Output the (X, Y) coordinate of the center of the cell containing the given text.  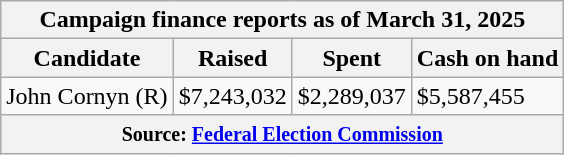
Candidate (87, 58)
Cash on hand (487, 58)
Campaign finance reports as of March 31, 2025 (282, 20)
Raised (232, 58)
$7,243,032 (232, 96)
Source: Federal Election Commission (282, 134)
Spent (352, 58)
John Cornyn (R) (87, 96)
$5,587,455 (487, 96)
$2,289,037 (352, 96)
